Capture the cell that displays the provided text and extract its (x, y) central coordinate. 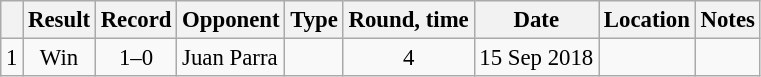
Juan Parra (231, 58)
Result (60, 20)
1 (12, 58)
Date (536, 20)
Opponent (231, 20)
Round, time (408, 20)
Win (60, 58)
Location (648, 20)
15 Sep 2018 (536, 58)
Type (314, 20)
1–0 (136, 58)
4 (408, 58)
Record (136, 20)
Notes (728, 20)
